Detect which cell encompasses the target text, then output its [X, Y] center coordinate. 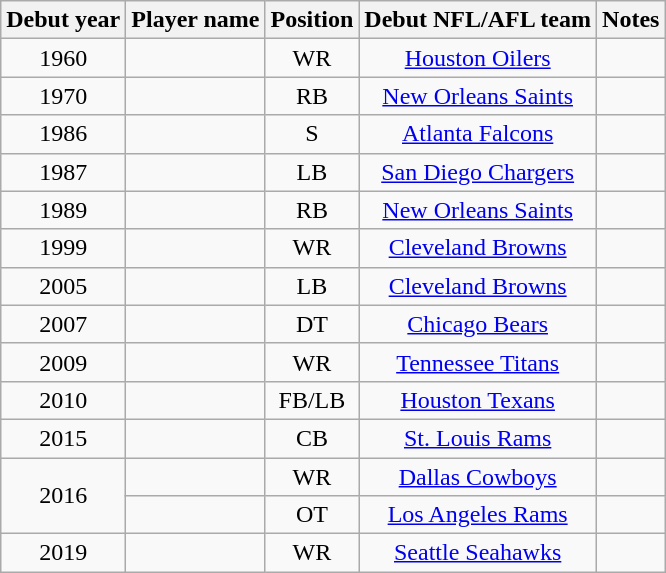
1986 [64, 134]
2016 [64, 496]
1989 [64, 210]
2010 [64, 400]
2015 [64, 438]
Position [312, 20]
CB [312, 438]
San Diego Chargers [478, 172]
Dallas Cowboys [478, 477]
S [312, 134]
Houston Texans [478, 400]
2005 [64, 286]
Houston Oilers [478, 58]
2007 [64, 324]
1999 [64, 248]
2019 [64, 553]
DT [312, 324]
Los Angeles Rams [478, 515]
Player name [196, 20]
Debut NFL/AFL team [478, 20]
St. Louis Rams [478, 438]
1970 [64, 96]
Chicago Bears [478, 324]
Atlanta Falcons [478, 134]
OT [312, 515]
1987 [64, 172]
Tennessee Titans [478, 362]
2009 [64, 362]
Notes [631, 20]
Seattle Seahawks [478, 553]
FB/LB [312, 400]
Debut year [64, 20]
1960 [64, 58]
